Provide the [X, Y] coordinate of the cell's center where the given text is located.  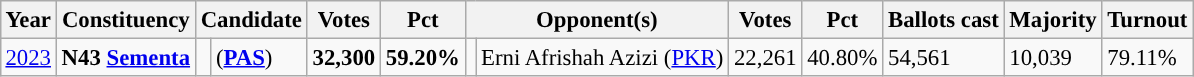
Erni Afrishah Azizi (PKR) [602, 57]
32,300 [344, 57]
Majority [1053, 20]
Constituency [126, 20]
(PAS) [260, 57]
22,261 [766, 57]
79.11% [1148, 57]
2023 [28, 57]
10,039 [1053, 57]
N43 Sementa [126, 57]
59.20% [422, 57]
Candidate [251, 20]
Turnout [1148, 20]
40.80% [842, 57]
54,561 [944, 57]
Year [28, 20]
Opponent(s) [597, 20]
Ballots cast [944, 20]
